Find where the given text appears and provide that cell's center as [X, Y] coordinate. 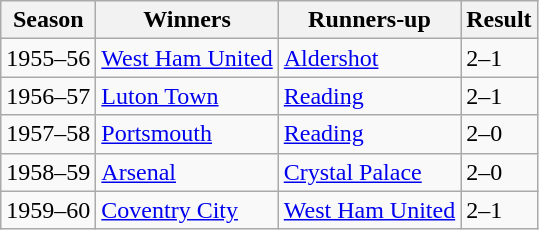
1959–60 [48, 210]
Luton Town [187, 96]
Portsmouth [187, 134]
Arsenal [187, 172]
1956–57 [48, 96]
Season [48, 20]
Crystal Palace [369, 172]
Result [499, 20]
Winners [187, 20]
Aldershot [369, 58]
Coventry City [187, 210]
1957–58 [48, 134]
1958–59 [48, 172]
Runners-up [369, 20]
1955–56 [48, 58]
